Identify which cell holds the provided text, then report its (x, y) central coordinate. 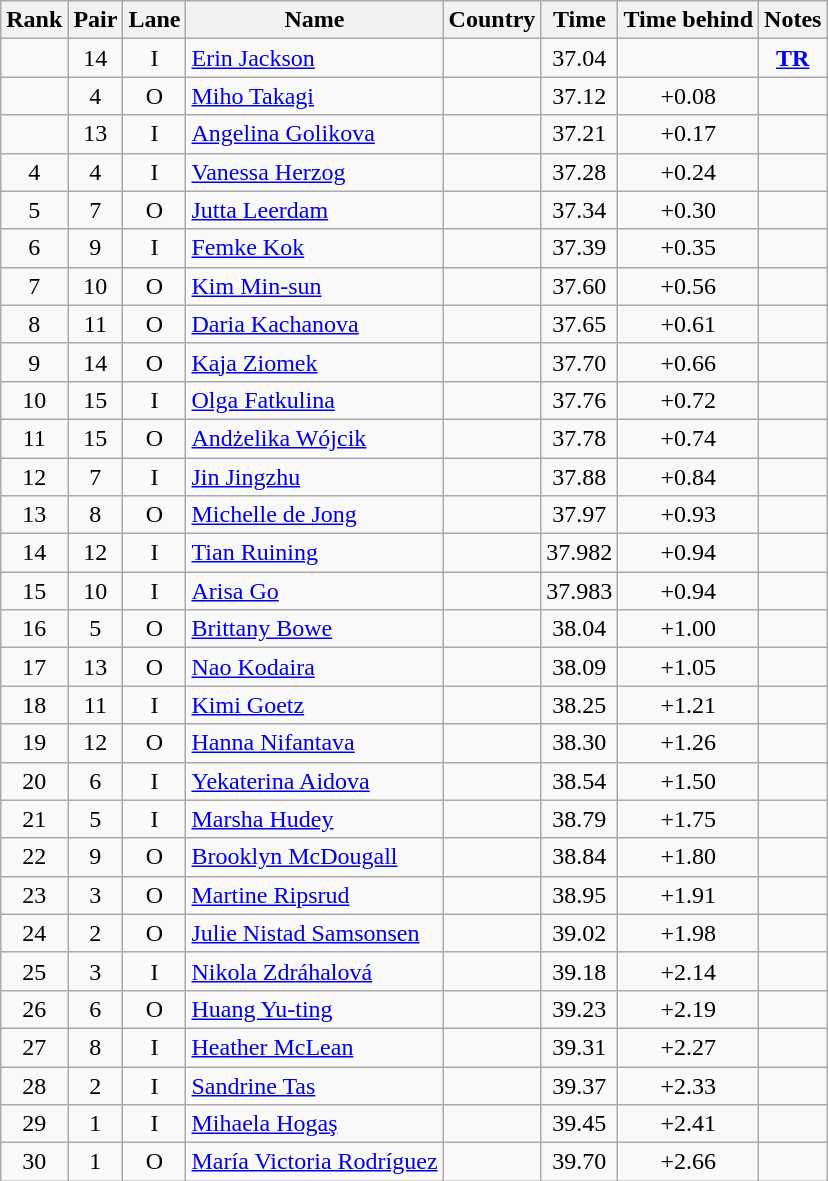
Angelina Golikova (314, 134)
39.02 (580, 933)
TR (793, 58)
+1.00 (688, 629)
17 (34, 667)
+0.66 (688, 362)
38.04 (580, 629)
Andżelika Wójcik (314, 438)
Kim Min-sun (314, 286)
+0.56 (688, 286)
37.97 (580, 515)
39.37 (580, 1085)
+1.80 (688, 857)
37.70 (580, 362)
38.84 (580, 857)
37.28 (580, 172)
+0.24 (688, 172)
Pair (96, 20)
Vanessa Herzog (314, 172)
24 (34, 933)
19 (34, 743)
22 (34, 857)
30 (34, 1162)
Marsha Hudey (314, 819)
39.45 (580, 1124)
Yekaterina Aidova (314, 781)
Miho Takagi (314, 96)
Brittany Bowe (314, 629)
37.21 (580, 134)
+0.35 (688, 248)
38.95 (580, 895)
Julie Nistad Samsonsen (314, 933)
37.34 (580, 210)
Country (492, 20)
Heather McLean (314, 1047)
Mihaela Hogaş (314, 1124)
Hanna Nifantava (314, 743)
37.76 (580, 400)
23 (34, 895)
39.31 (580, 1047)
37.65 (580, 324)
Nikola Zdráhalová (314, 971)
+0.93 (688, 515)
37.12 (580, 96)
+2.27 (688, 1047)
37.982 (580, 553)
+0.74 (688, 438)
37.39 (580, 248)
37.983 (580, 591)
16 (34, 629)
María Victoria Rodríguez (314, 1162)
25 (34, 971)
Jin Jingzhu (314, 477)
39.70 (580, 1162)
37.04 (580, 58)
+1.75 (688, 819)
+0.72 (688, 400)
38.25 (580, 705)
Martine Ripsrud (314, 895)
21 (34, 819)
Arisa Go (314, 591)
Rank (34, 20)
Daria Kachanova (314, 324)
+1.98 (688, 933)
28 (34, 1085)
Jutta Leerdam (314, 210)
39.23 (580, 1009)
37.78 (580, 438)
+1.21 (688, 705)
Huang Yu-ting (314, 1009)
+0.08 (688, 96)
38.09 (580, 667)
27 (34, 1047)
18 (34, 705)
Olga Fatkulina (314, 400)
38.79 (580, 819)
+1.50 (688, 781)
+2.14 (688, 971)
+2.19 (688, 1009)
39.18 (580, 971)
+0.61 (688, 324)
+2.66 (688, 1162)
+0.30 (688, 210)
Nao Kodaira (314, 667)
Lane (154, 20)
37.88 (580, 477)
Erin Jackson (314, 58)
26 (34, 1009)
Brooklyn McDougall (314, 857)
38.30 (580, 743)
Kimi Goetz (314, 705)
Tian Ruining (314, 553)
38.54 (580, 781)
+0.17 (688, 134)
Sandrine Tas (314, 1085)
Time behind (688, 20)
Michelle de Jong (314, 515)
29 (34, 1124)
+1.91 (688, 895)
+0.84 (688, 477)
Name (314, 20)
20 (34, 781)
Notes (793, 20)
Kaja Ziomek (314, 362)
+2.41 (688, 1124)
+2.33 (688, 1085)
Time (580, 20)
+1.05 (688, 667)
+1.26 (688, 743)
37.60 (580, 286)
Femke Kok (314, 248)
